From the cell containing the given text, extract its center point as (x, y) coordinate. 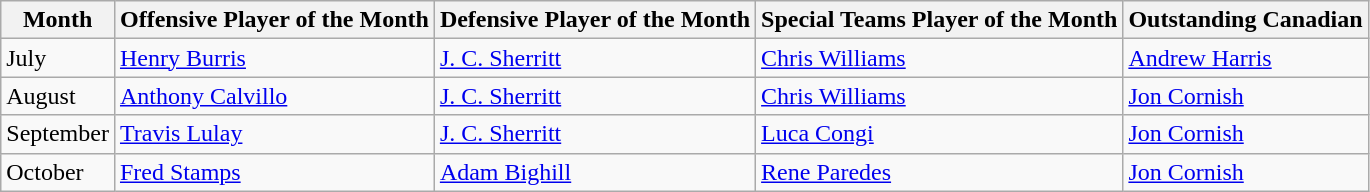
Henry Burris (274, 58)
July (58, 58)
Anthony Calvillo (274, 96)
Andrew Harris (1246, 58)
September (58, 134)
Outstanding Canadian (1246, 20)
Fred Stamps (274, 172)
Adam Bighill (594, 172)
Travis Lulay (274, 134)
Special Teams Player of the Month (940, 20)
October (58, 172)
Defensive Player of the Month (594, 20)
Luca Congi (940, 134)
August (58, 96)
Rene Paredes (940, 172)
Offensive Player of the Month (274, 20)
Month (58, 20)
